Return [x, y] of the center of cell containing provided text 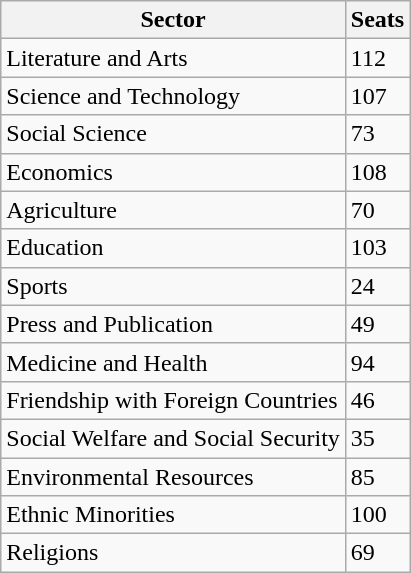
Press and Publication [174, 324]
100 [377, 515]
46 [377, 400]
Friendship with Foreign Countries [174, 400]
Seats [377, 20]
Sports [174, 286]
Ethnic Minorities [174, 515]
Medicine and Health [174, 362]
Education [174, 248]
85 [377, 477]
69 [377, 553]
Environmental Resources [174, 477]
Sector [174, 20]
35 [377, 438]
94 [377, 362]
107 [377, 96]
73 [377, 134]
Economics [174, 172]
70 [377, 210]
112 [377, 58]
24 [377, 286]
Social Welfare and Social Security [174, 438]
108 [377, 172]
Religions [174, 553]
Agriculture [174, 210]
Science and Technology [174, 96]
Social Science [174, 134]
Literature and Arts [174, 58]
103 [377, 248]
49 [377, 324]
